From the cell containing the given text, extract its center point as [x, y] coordinate. 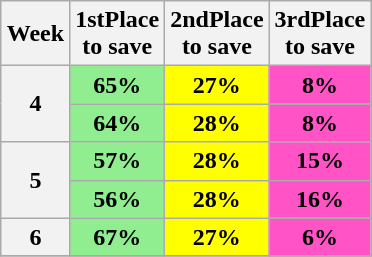
16% [320, 199]
56% [118, 199]
4 [35, 104]
57% [118, 161]
2ndPlaceto save [217, 34]
65% [118, 85]
6% [320, 237]
Week [35, 34]
6 [35, 237]
67% [118, 237]
64% [118, 123]
15% [320, 161]
1stPlaceto save [118, 34]
3rdPlaceto save [320, 34]
5 [35, 180]
